Return the (X, Y) coordinate for the center point of the cell that contains the specified text.  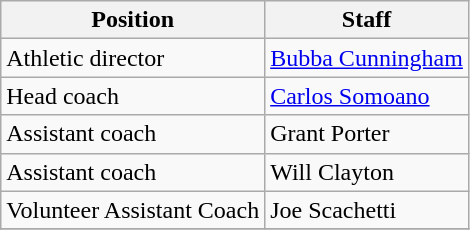
Athletic director (133, 58)
Volunteer Assistant Coach (133, 210)
Head coach (133, 96)
Carlos Somoano (367, 96)
Position (133, 20)
Bubba Cunningham (367, 58)
Grant Porter (367, 134)
Will Clayton (367, 172)
Staff (367, 20)
Joe Scachetti (367, 210)
